For the text-containing cell, return its midpoint in [X, Y] coordinate format. 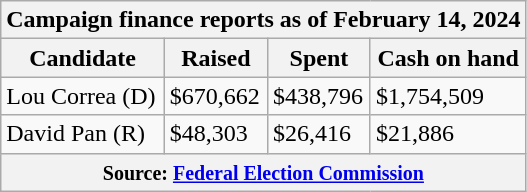
Candidate [83, 58]
Spent [318, 58]
Source: Federal Election Commission [264, 172]
David Pan (R) [83, 134]
$21,886 [448, 134]
$670,662 [216, 96]
$48,303 [216, 134]
$26,416 [318, 134]
$1,754,509 [448, 96]
Campaign finance reports as of February 14, 2024 [264, 20]
Lou Correa (D) [83, 96]
$438,796 [318, 96]
Cash on hand [448, 58]
Raised [216, 58]
